Find where the given text appears and provide that cell's center as (X, Y) coordinate. 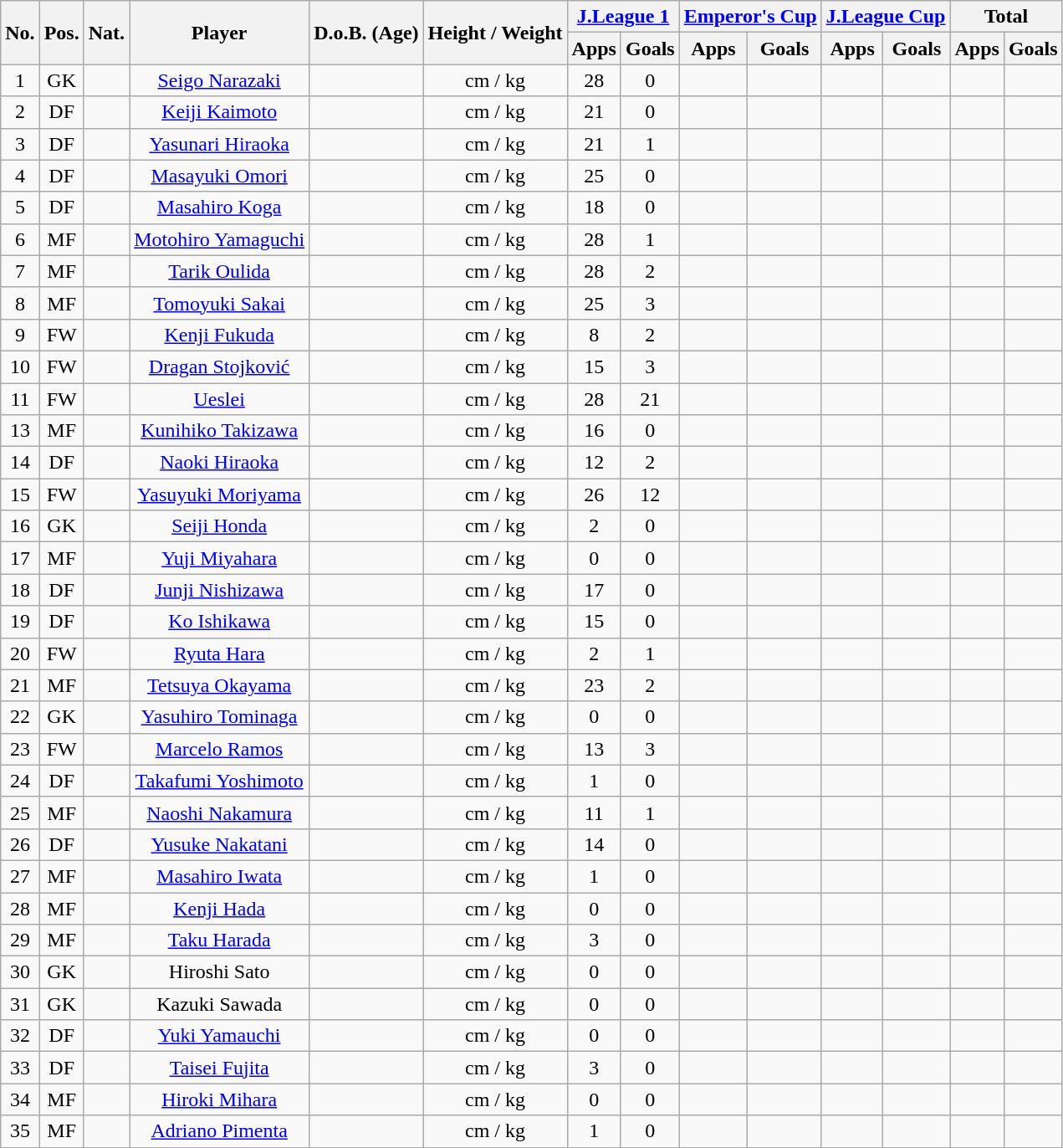
Kazuki Sawada (219, 1004)
Ko Ishikawa (219, 622)
Total (1006, 17)
Seigo Narazaki (219, 80)
D.o.B. (Age) (366, 33)
No. (20, 33)
6 (20, 239)
Naoshi Nakamura (219, 812)
5 (20, 208)
Hiroki Mihara (219, 1099)
Ueslei (219, 399)
Yasuyuki Moriyama (219, 495)
Player (219, 33)
Yusuke Nakatani (219, 844)
33 (20, 1068)
Hiroshi Sato (219, 972)
Masahiro Koga (219, 208)
Tomoyuki Sakai (219, 303)
Adriano Pimenta (219, 1131)
Motohiro Yamaguchi (219, 239)
4 (20, 176)
Kenji Fukuda (219, 335)
Yasunari Hiraoka (219, 144)
J.League 1 (623, 17)
35 (20, 1131)
27 (20, 876)
Naoki Hiraoka (219, 463)
24 (20, 781)
20 (20, 653)
Pos. (62, 33)
Tetsuya Okayama (219, 685)
Nat. (106, 33)
Masayuki Omori (219, 176)
Kenji Hada (219, 908)
9 (20, 335)
19 (20, 622)
10 (20, 366)
34 (20, 1099)
Dragan Stojković (219, 366)
Emperor's Cup (750, 17)
Marcelo Ramos (219, 749)
Yuki Yamauchi (219, 1036)
Taisei Fujita (219, 1068)
7 (20, 271)
Taku Harada (219, 940)
Kunihiko Takizawa (219, 431)
J.League Cup (886, 17)
Takafumi Yoshimoto (219, 781)
Junji Nishizawa (219, 590)
31 (20, 1004)
Masahiro Iwata (219, 876)
Ryuta Hara (219, 653)
Yuji Miyahara (219, 558)
Height / Weight (495, 33)
30 (20, 972)
Tarik Oulida (219, 271)
29 (20, 940)
22 (20, 717)
32 (20, 1036)
Keiji Kaimoto (219, 112)
Seiji Honda (219, 526)
Yasuhiro Tominaga (219, 717)
